Output the [x, y] coordinate of the center of the cell containing the given text.  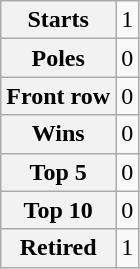
Top 10 [58, 210]
Poles [58, 58]
Starts [58, 20]
Front row [58, 96]
Wins [58, 134]
Retired [58, 248]
Top 5 [58, 172]
